Detect which cell encompasses the target text, then output its (x, y) center coordinate. 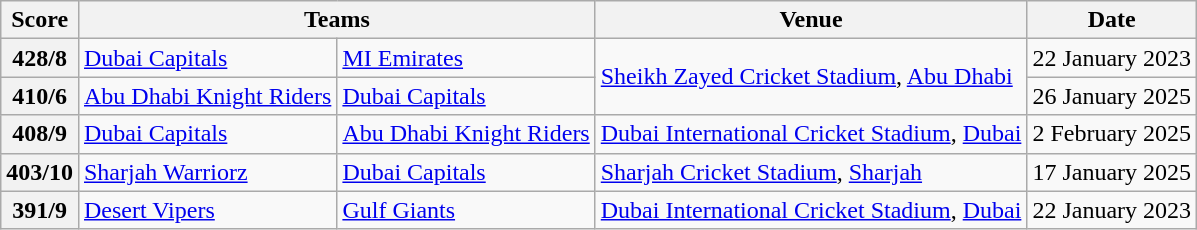
Gulf Giants (466, 210)
26 January 2025 (1112, 96)
17 January 2025 (1112, 172)
2 February 2025 (1112, 134)
Sheikh Zayed Cricket Stadium, Abu Dhabi (811, 77)
403/10 (40, 172)
391/9 (40, 210)
Score (40, 20)
408/9 (40, 134)
MI Emirates (466, 58)
410/6 (40, 96)
Desert Vipers (207, 210)
Teams (336, 20)
Sharjah Warriorz (207, 172)
Date (1112, 20)
Venue (811, 20)
428/8 (40, 58)
Sharjah Cricket Stadium, Sharjah (811, 172)
